Extract the [X, Y] coordinate from the center of the cell holding the provided text.  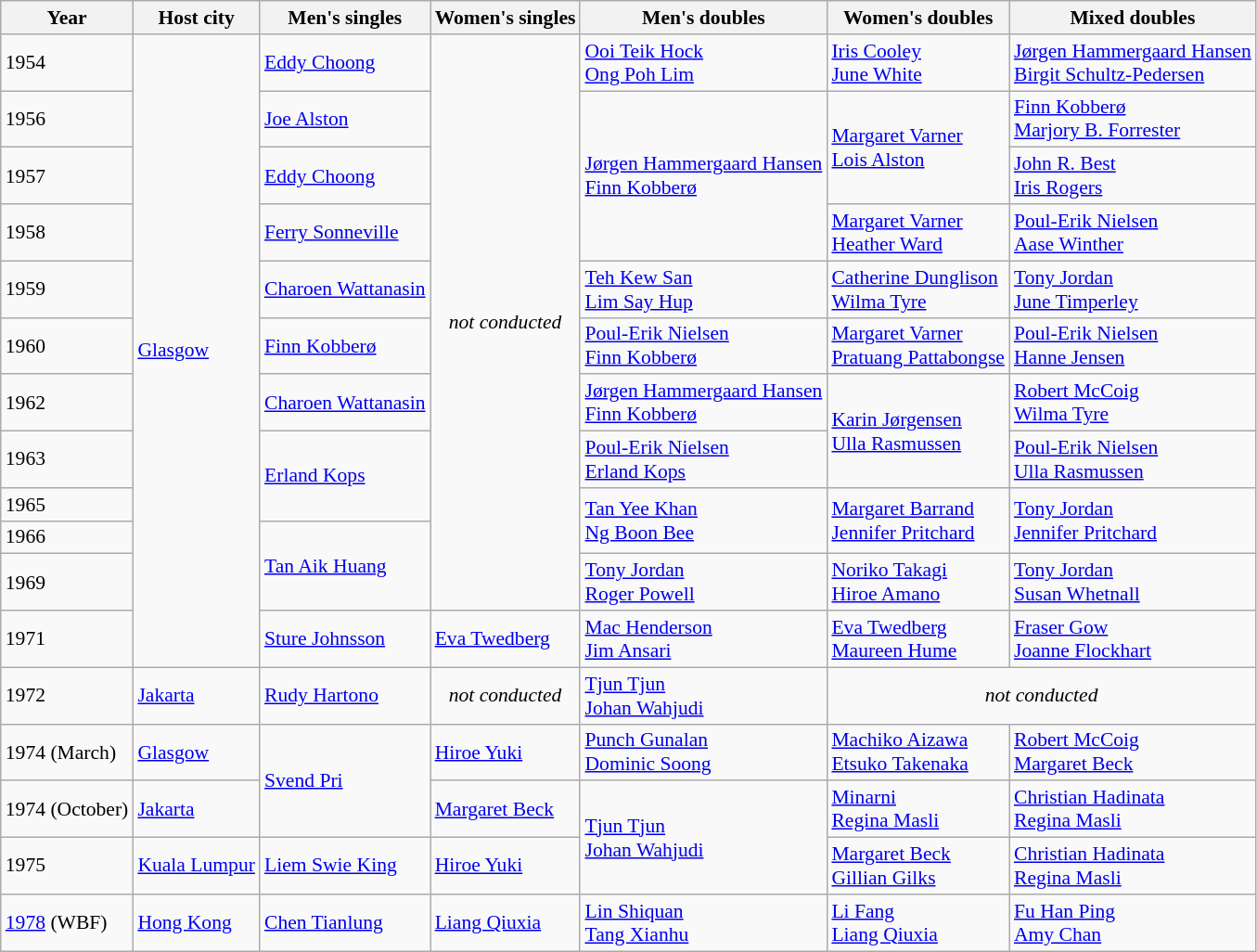
Chen Tianlung [345, 922]
1959 [67, 289]
Tan Aik Huang [345, 566]
Joe Alston [345, 119]
Karin Jørgensen Ulla Rasmussen [918, 431]
Tan Yee Khan Ng Boon Bee [703, 521]
1978 (WBF) [67, 922]
Poul-Erik Nielsen Ulla Rasmussen [1133, 460]
Tony Jordan Susan Whetnall [1133, 583]
Liem Swie King [345, 867]
Eva Twedberg Maureen Hume [918, 638]
1971 [67, 638]
Sture Johnsson [345, 638]
Finn Kobberø [345, 345]
1954 [67, 63]
1957 [67, 176]
Punch Gunalan Dominic Soong [703, 752]
Margaret Beck [506, 809]
1975 [67, 867]
Li Fang Liang Qiuxia [918, 922]
Liang Qiuxia [506, 922]
Mixed doubles [1133, 18]
Minarni Regina Masli [918, 809]
Noriko Takagi Hiroe Amano [918, 583]
Kuala Lumpur [197, 867]
Fraser Gow Joanne Flockhart [1133, 638]
1974 (March) [67, 752]
Margaret Varner Pratuang Pattabongse [918, 345]
Margaret Beck Gillian Gilks [918, 867]
Men's singles [345, 18]
1974 (October) [67, 809]
1966 [67, 537]
Year [67, 18]
Fu Han Ping Amy Chan [1133, 922]
Poul-Erik Nielsen Erland Kops [703, 460]
Tony Jordan Jennifer Pritchard [1133, 521]
1960 [67, 345]
Margaret Varner Heather Ward [918, 232]
Iris Cooley June White [918, 63]
Margaret Barrand Jennifer Pritchard [918, 521]
1972 [67, 696]
Finn Kobberø Marjory B. Forrester [1133, 119]
Ferry Sonneville [345, 232]
1962 [67, 403]
Rudy Hartono [345, 696]
Poul-Erik Nielsen Hanne Jensen [1133, 345]
John R. Best Iris Rogers [1133, 176]
Eva Twedberg [506, 638]
1958 [67, 232]
Catherine Dunglison Wilma Tyre [918, 289]
Erland Kops [345, 477]
Robert McCoig Margaret Beck [1133, 752]
1956 [67, 119]
1963 [67, 460]
Men's doubles [703, 18]
Tony Jordan Roger Powell [703, 583]
Ooi Teik Hock Ong Poh Lim [703, 63]
Machiko Aizawa Etsuko Takenaka [918, 752]
Poul-Erik Nielsen Finn Kobberø [703, 345]
Poul-Erik Nielsen Aase Winther [1133, 232]
Tony Jordan June Timperley [1133, 289]
Margaret Varner Lois Alston [918, 148]
Women's doubles [918, 18]
Host city [197, 18]
Teh Kew San Lim Say Hup [703, 289]
1965 [67, 505]
Women's singles [506, 18]
Robert McCoig Wilma Tyre [1133, 403]
Jørgen Hammergaard Hansen Birgit Schultz-Pedersen [1133, 63]
Mac Henderson Jim Ansari [703, 638]
1969 [67, 583]
Svend Pri [345, 780]
Hong Kong [197, 922]
Lin Shiquan Tang Xianhu [703, 922]
